Detect which cell encompasses the target text, then output its [X, Y] center coordinate. 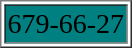
679-66-27 [66, 24]
